Scan for the cell matching the given text and deliver its [x, y] coordinate at center. 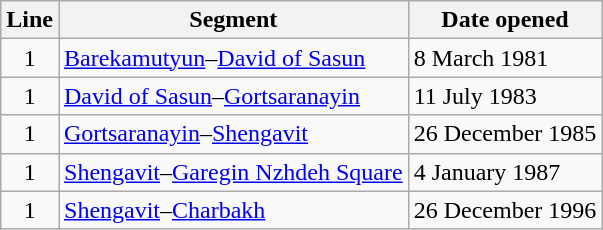
Shengavit–Garegin Nzhdeh Square [233, 172]
11 July 1983 [505, 96]
Segment [233, 20]
26 December 1985 [505, 134]
4 January 1987 [505, 172]
Line [30, 20]
David of Sasun–Gortsaranayin [233, 96]
8 March 1981 [505, 58]
Date opened [505, 20]
Shengavit–Charbakh [233, 210]
Gortsaranayin–Shengavit [233, 134]
Barekamutyun–David of Sasun [233, 58]
26 December 1996 [505, 210]
